Search for the cell housing the specified text and yield its [X, Y] center coordinate. 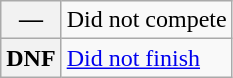
Did not finish [146, 58]
Did not compete [146, 20]
— [31, 20]
DNF [31, 58]
